Extract the [x, y] coordinate from the center of the cell holding the provided text.  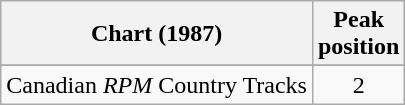
Chart (1987) [157, 34]
Canadian RPM Country Tracks [157, 85]
2 [358, 85]
Peakposition [358, 34]
